Return [x, y] of the center of cell containing provided text 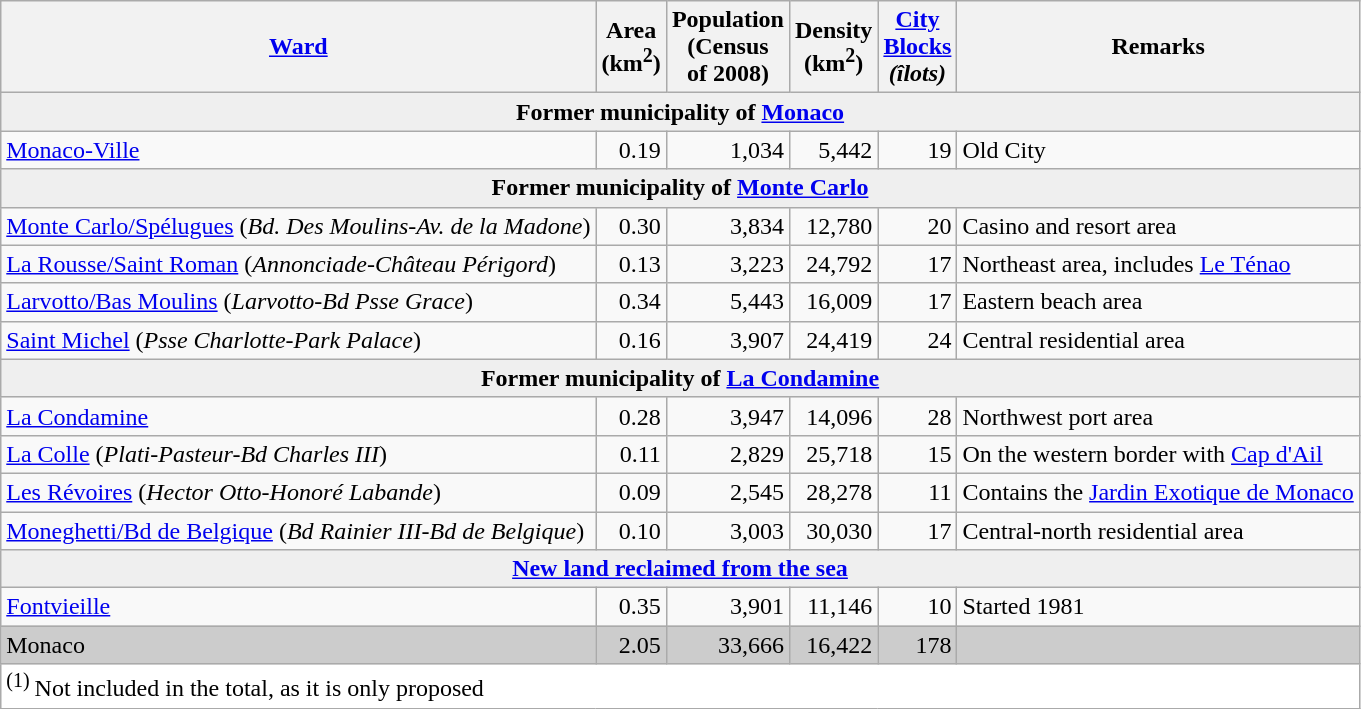
Monaco-Ville [298, 150]
Eastern beach area [1158, 302]
Casino and resort area [1158, 226]
3,003 [728, 531]
3,834 [728, 226]
0.35 [631, 607]
12,780 [833, 226]
0.30 [631, 226]
16,422 [833, 645]
Former municipality of La Condamine [680, 378]
Former municipality of Monte Carlo [680, 188]
14,096 [833, 416]
2,545 [728, 492]
Contains the Jardin Exotique de Monaco [1158, 492]
3,901 [728, 607]
28 [918, 416]
Northeast area, includes Le Ténao [1158, 264]
0.19 [631, 150]
La Condamine [298, 416]
On the western border with Cap d'Ail [1158, 454]
178 [918, 645]
La Colle (Plati-Pasteur-Bd Charles III) [298, 454]
Former municipality of Monaco [680, 112]
5,442 [833, 150]
24,792 [833, 264]
Area(km2) [631, 47]
19 [918, 150]
Fontvieille [298, 607]
5,443 [728, 302]
Population(Censusof 2008) [728, 47]
Ward [298, 47]
10 [918, 607]
CityBlocks(îlots) [918, 47]
Moneghetti/Bd de Belgique (Bd Rainier III-Bd de Belgique) [298, 531]
11,146 [833, 607]
Northwest port area [1158, 416]
New land reclaimed from the sea [680, 569]
3,947 [728, 416]
2,829 [728, 454]
24 [918, 340]
25,718 [833, 454]
Central residential area [1158, 340]
Old City [1158, 150]
0.11 [631, 454]
3,223 [728, 264]
Saint Michel (Psse Charlotte-Park Palace) [298, 340]
Monte Carlo/Spélugues (Bd. Des Moulins-Av. de la Madone) [298, 226]
0.16 [631, 340]
0.10 [631, 531]
0.09 [631, 492]
La Rousse/Saint Roman (Annonciade-Château Périgord) [298, 264]
0.28 [631, 416]
Larvotto/Bas Moulins (Larvotto-Bd Psse Grace) [298, 302]
28,278 [833, 492]
0.34 [631, 302]
24,419 [833, 340]
Central-north residential area [1158, 531]
30,030 [833, 531]
Started 1981 [1158, 607]
(1) Not included in the total, as it is only proposed [680, 686]
11 [918, 492]
2.05 [631, 645]
Les Révoires (Hector Otto-Honoré Labande) [298, 492]
1,034 [728, 150]
Remarks [1158, 47]
20 [918, 226]
Density(km2) [833, 47]
16,009 [833, 302]
3,907 [728, 340]
33,666 [728, 645]
15 [918, 454]
Monaco [298, 645]
0.13 [631, 264]
